Search for the cell housing the specified text and yield its [x, y] center coordinate. 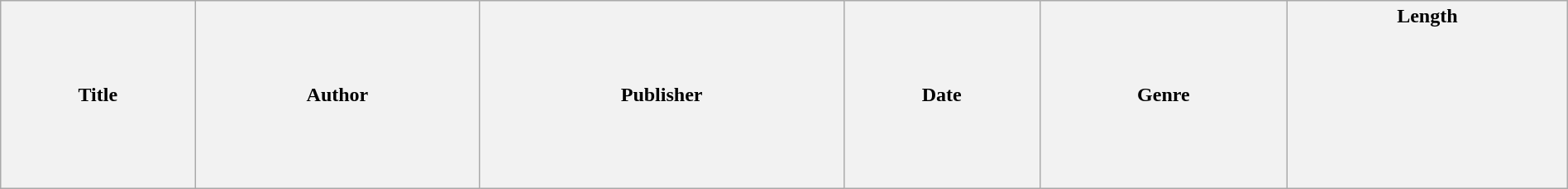
Title [98, 94]
Length [1427, 94]
Publisher [662, 94]
Date [941, 94]
Genre [1163, 94]
Author [337, 94]
